Return (X, Y) of the center of cell containing provided text 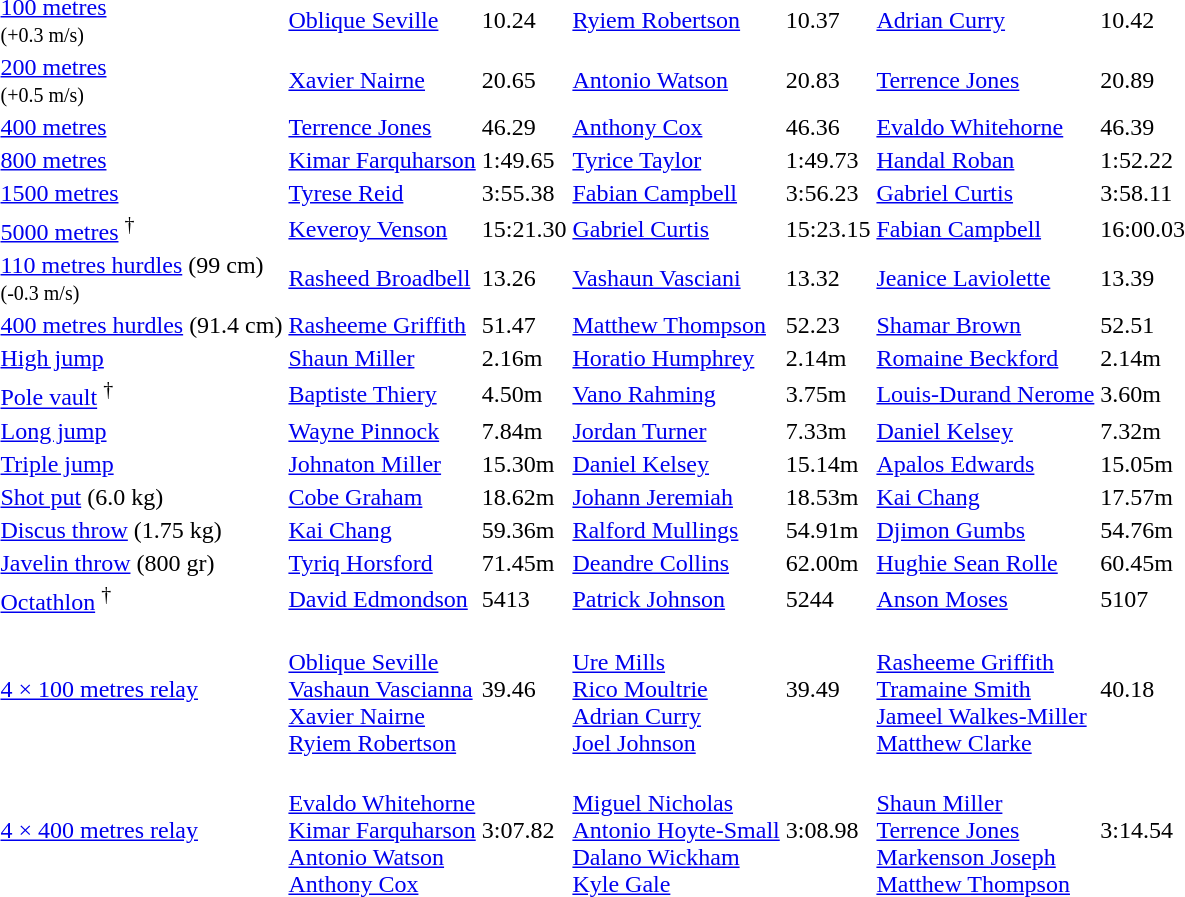
20.65 (524, 80)
4.50m (524, 394)
52.23 (828, 325)
15:21.30 (524, 229)
Johann Jeremiah (676, 497)
Wayne Pinnock (382, 431)
39.46 (524, 689)
3:55.38 (524, 193)
Shaun Miller (382, 358)
Matthew Thompson (676, 325)
Rasheeme Griffith (382, 325)
David Edmondson (382, 599)
51.47 (524, 325)
46.29 (524, 127)
Djimon Gumbs (986, 530)
Shamar Brown (986, 325)
Cobe Graham (382, 497)
39.49 (828, 689)
Vano Rahming (676, 394)
7.84m (524, 431)
Keveroy Venson (382, 229)
1:49.73 (828, 160)
Anthony Cox (676, 127)
Apalos Edwards (986, 464)
3:56.23 (828, 193)
15:23.15 (828, 229)
Oblique Seville Vashaun Vascianna Xavier Nairne Ryiem Robertson (382, 689)
1:49.65 (524, 160)
Ure Mills Rico Moultrie Adrian Curry Joel Johnson (676, 689)
13.32 (828, 278)
Patrick Johnson (676, 599)
Deandre Collins (676, 563)
3.75m (828, 394)
2.14m (828, 358)
54.91m (828, 530)
Tyrese Reid (382, 193)
62.00m (828, 563)
Horatio Humphrey (676, 358)
Evaldo Whitehorne (986, 127)
Handal Roban (986, 160)
Johnaton Miller (382, 464)
7.33m (828, 431)
59.36m (524, 530)
2.16m (524, 358)
5413 (524, 599)
15.30m (524, 464)
15.14m (828, 464)
5244 (828, 599)
46.36 (828, 127)
13.26 (524, 278)
Baptiste Thiery (382, 394)
Vashaun Vasciani (676, 278)
Jeanice Laviolette (986, 278)
Jordan Turner (676, 431)
Hughie Sean Rolle (986, 563)
Louis-Durand Nerome (986, 394)
Romaine Beckford (986, 358)
Rasheed Broadbell (382, 278)
Tyrice Taylor (676, 160)
18.62m (524, 497)
Kimar Farquharson (382, 160)
Xavier Nairne (382, 80)
Rasheeme Griffith Tramaine Smith Jameel Walkes-Miller Matthew Clarke (986, 689)
Ralford Mullings (676, 530)
Antonio Watson (676, 80)
Anson Moses (986, 599)
20.83 (828, 80)
71.45m (524, 563)
18.53m (828, 497)
Tyriq Horsford (382, 563)
